Search for the cell housing the specified text and yield its [X, Y] center coordinate. 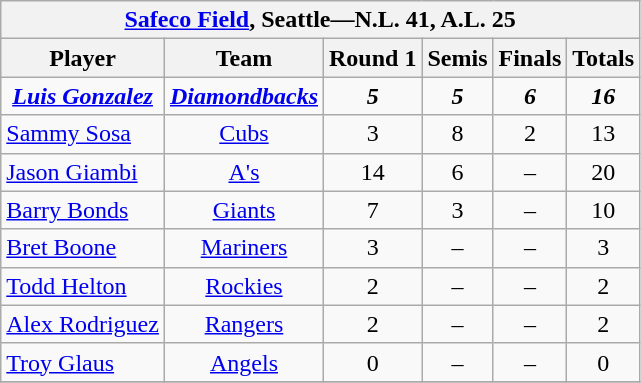
Semis [458, 58]
Rockies [244, 286]
Cubs [244, 134]
Luis Gonzalez [83, 96]
Safeco Field, Seattle—N.L. 41, A.L. 25 [320, 20]
Team [244, 58]
Totals [604, 58]
7 [373, 210]
8 [458, 134]
Alex Rodriguez [83, 324]
14 [373, 172]
Todd Helton [83, 286]
Giants [244, 210]
13 [604, 134]
Rangers [244, 324]
Finals [530, 58]
Angels [244, 362]
20 [604, 172]
16 [604, 96]
Bret Boone [83, 248]
Diamondbacks [244, 96]
10 [604, 210]
Sammy Sosa [83, 134]
Troy Glaus [83, 362]
Jason Giambi [83, 172]
Mariners [244, 248]
Round 1 [373, 58]
Barry Bonds [83, 210]
Player [83, 58]
A's [244, 172]
